Scan for the cell matching the given text and deliver its (x, y) coordinate at center. 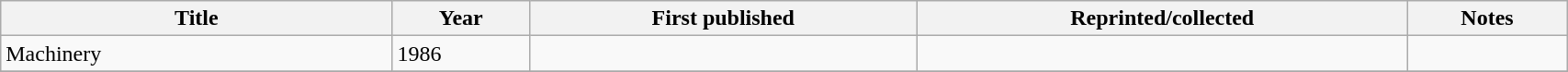
1986 (461, 54)
Reprinted/collected (1162, 18)
Year (461, 18)
First published (724, 18)
Machinery (197, 54)
Title (197, 18)
Notes (1486, 18)
